Search for the cell housing the specified text and yield its (X, Y) center coordinate. 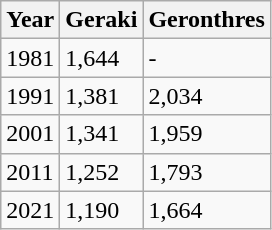
2021 (30, 210)
1,644 (102, 58)
Geraki (102, 20)
1,793 (207, 172)
Geronthres (207, 20)
2001 (30, 134)
2011 (30, 172)
- (207, 58)
Year (30, 20)
1,341 (102, 134)
2,034 (207, 96)
1,252 (102, 172)
1,190 (102, 210)
1981 (30, 58)
1,959 (207, 134)
1,664 (207, 210)
1991 (30, 96)
1,381 (102, 96)
